Identify which cell holds the provided text, then report its [X, Y] central coordinate. 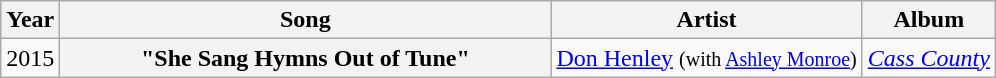
Year [30, 20]
Artist [706, 20]
Album [928, 20]
Don Henley (with Ashley Monroe) [706, 58]
Song [306, 20]
"She Sang Hymns Out of Tune" [306, 58]
Cass County [928, 58]
2015 [30, 58]
